Identify which cell holds the provided text, then report its [X, Y] central coordinate. 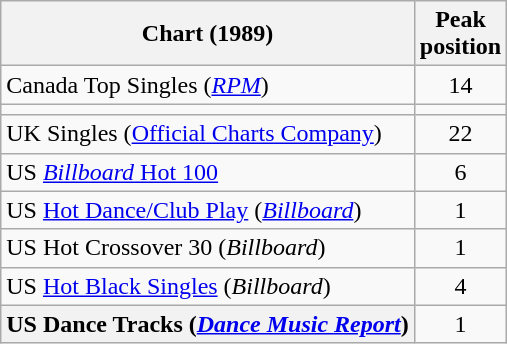
14 [460, 85]
US Hot Black Singles (Billboard) [208, 286]
US Hot Crossover 30 (Billboard) [208, 248]
Canada Top Singles (RPM) [208, 85]
US Hot Dance/Club Play (Billboard) [208, 210]
US Dance Tracks (Dance Music Report) [208, 324]
6 [460, 172]
Peakposition [460, 34]
Chart (1989) [208, 34]
4 [460, 286]
UK Singles (Official Charts Company) [208, 134]
US Billboard Hot 100 [208, 172]
22 [460, 134]
